Capture the cell that displays the provided text and extract its (X, Y) central coordinate. 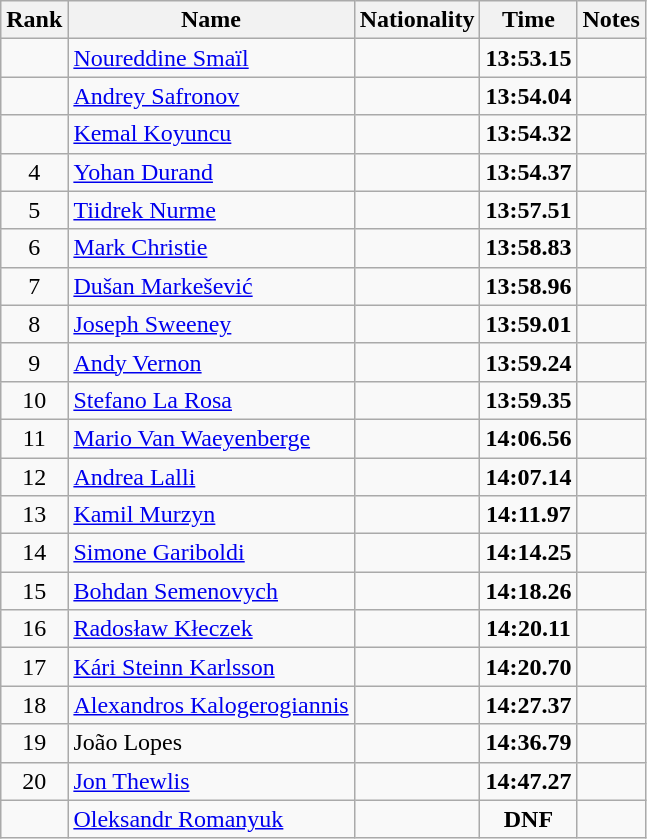
15 (34, 591)
7 (34, 286)
14:07.14 (528, 477)
Andrey Safronov (211, 96)
17 (34, 667)
Andy Vernon (211, 362)
João Lopes (211, 743)
Tiidrek Nurme (211, 210)
14 (34, 553)
13 (34, 515)
13:59.24 (528, 362)
Yohan Durand (211, 172)
20 (34, 781)
5 (34, 210)
Kári Steinn Karlsson (211, 667)
DNF (528, 819)
Noureddine Smaïl (211, 58)
13:57.51 (528, 210)
14:18.26 (528, 591)
9 (34, 362)
Mario Van Waeyenberge (211, 438)
13:54.04 (528, 96)
Jon Thewlis (211, 781)
Andrea Lalli (211, 477)
13:58.83 (528, 248)
Simone Gariboldi (211, 553)
14:06.56 (528, 438)
12 (34, 477)
Alexandros Kalogerogiannis (211, 705)
13:58.96 (528, 286)
Oleksandr Romanyuk (211, 819)
Time (528, 20)
14:20.11 (528, 629)
13:59.35 (528, 400)
Kemal Koyuncu (211, 134)
6 (34, 248)
13:54.37 (528, 172)
Notes (611, 20)
8 (34, 324)
Nationality (417, 20)
10 (34, 400)
Bohdan Semenovych (211, 591)
13:53.15 (528, 58)
Dušan Markešević (211, 286)
Mark Christie (211, 248)
14:20.70 (528, 667)
Joseph Sweeney (211, 324)
19 (34, 743)
Radosław Kłeczek (211, 629)
11 (34, 438)
14:11.97 (528, 515)
4 (34, 172)
Kamil Murzyn (211, 515)
14:36.79 (528, 743)
18 (34, 705)
14:47.27 (528, 781)
14:27.37 (528, 705)
16 (34, 629)
Name (211, 20)
14:14.25 (528, 553)
13:59.01 (528, 324)
13:54.32 (528, 134)
Stefano La Rosa (211, 400)
Rank (34, 20)
